Scan for the cell matching the given text and deliver its (X, Y) coordinate at center. 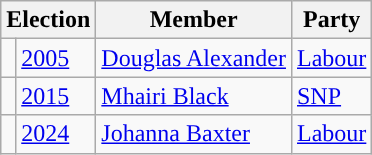
2015 (56, 96)
Party (331, 20)
SNP (331, 96)
Douglas Alexander (194, 58)
Member (194, 20)
Johanna Baxter (194, 134)
2024 (56, 134)
Mhairi Black (194, 96)
2005 (56, 58)
Election (48, 20)
